Return [X, Y] of the center of cell containing provided text 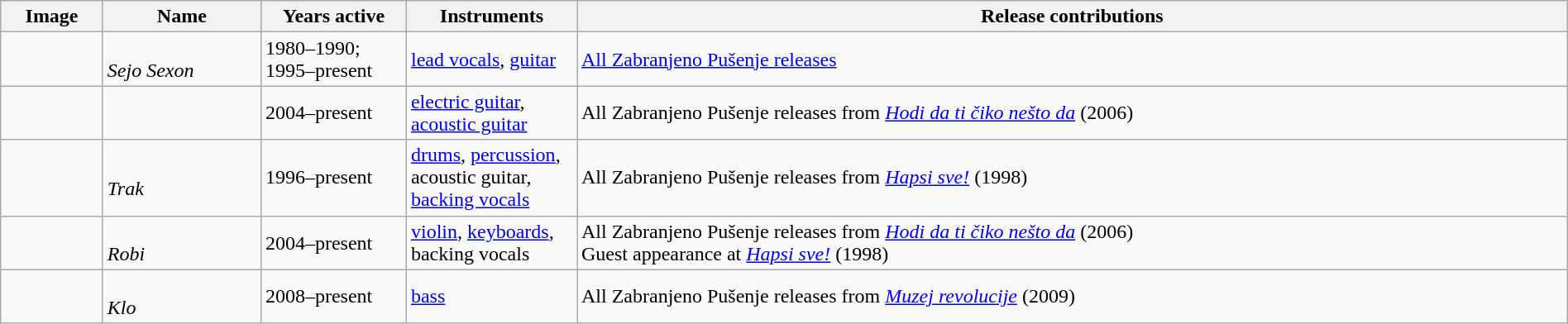
2008–present [333, 296]
1980–1990;1995–present [333, 60]
lead vocals, guitar [491, 60]
All Zabranjeno Pušenje releases from Muzej revolucije (2009) [1073, 296]
All Zabranjeno Pušenje releases [1073, 60]
electric guitar, acoustic guitar [491, 112]
Klo [182, 296]
All Zabranjeno Pušenje releases from Hapsi sve! (1998) [1073, 178]
1996–present [333, 178]
Sejo Sexon [182, 60]
All Zabranjeno Pušenje releases from Hodi da ti čiko nešto da (2006) [1073, 112]
Release contributions [1073, 17]
Name [182, 17]
Instruments [491, 17]
All Zabranjeno Pušenje releases from Hodi da ti čiko nešto da (2006)Guest appearance at Hapsi sve! (1998) [1073, 243]
Trak [182, 178]
drums, percussion, acoustic guitar, backing vocals [491, 178]
violin, keyboards, backing vocals [491, 243]
bass [491, 296]
Years active [333, 17]
Robi [182, 243]
Image [52, 17]
